Pinpoint the cell where the given text exists, returning its (X, Y) midpoint coordinate. 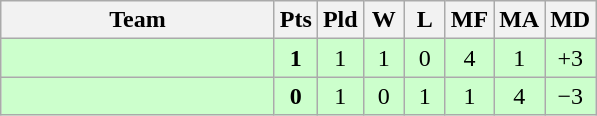
L (424, 20)
MF (469, 20)
Pld (340, 20)
Pts (296, 20)
MD (570, 20)
MA (520, 20)
Team (138, 20)
−3 (570, 96)
W (384, 20)
+3 (570, 58)
